From the cell containing the given text, extract its center point as [X, Y] coordinate. 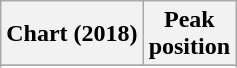
Chart (2018) [72, 34]
Peak position [189, 34]
